Locate the cell with the specified text and output its [X, Y] center coordinate. 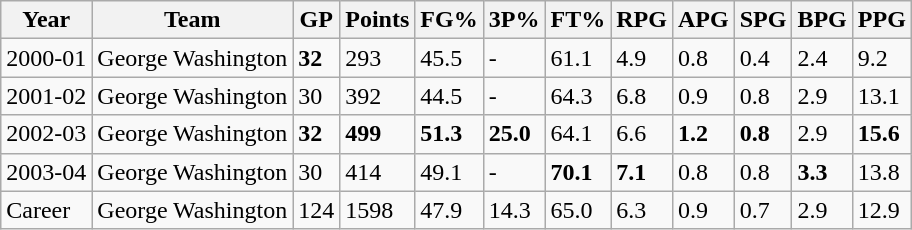
0.7 [763, 210]
BPG [822, 20]
1.2 [703, 134]
64.1 [578, 134]
12.9 [882, 210]
2000-01 [46, 58]
65.0 [578, 210]
GP [316, 20]
45.5 [449, 58]
47.9 [449, 210]
6.3 [642, 210]
FG% [449, 20]
FT% [578, 20]
APG [703, 20]
414 [378, 172]
RPG [642, 20]
2.4 [822, 58]
7.1 [642, 172]
2001-02 [46, 96]
Year [46, 20]
6.6 [642, 134]
SPG [763, 20]
44.5 [449, 96]
51.3 [449, 134]
9.2 [882, 58]
392 [378, 96]
70.1 [578, 172]
6.8 [642, 96]
Team [192, 20]
13.8 [882, 172]
25.0 [514, 134]
3.3 [822, 172]
64.3 [578, 96]
49.1 [449, 172]
13.1 [882, 96]
Points [378, 20]
124 [316, 210]
Career [46, 210]
14.3 [514, 210]
499 [378, 134]
PPG [882, 20]
293 [378, 58]
15.6 [882, 134]
4.9 [642, 58]
61.1 [578, 58]
1598 [378, 210]
3P% [514, 20]
2003-04 [46, 172]
2002-03 [46, 134]
0.4 [763, 58]
